Determine the (x, y) coordinate at the center of the cell enclosing the given text.  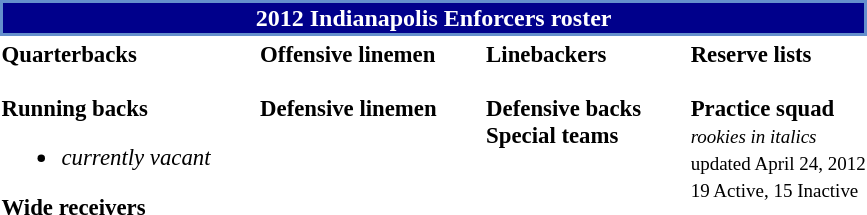
2012 Indianapolis Enforcers roster (434, 18)
